Identify which cell holds the provided text, then report its (X, Y) central coordinate. 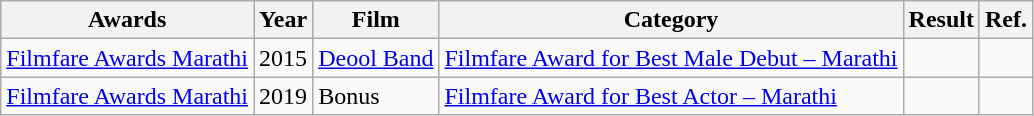
Bonus (376, 96)
Result (941, 20)
Filmfare Award for Best Actor – Marathi (671, 96)
Year (284, 20)
2015 (284, 58)
Awards (128, 20)
Category (671, 20)
2019 (284, 96)
Deool Band (376, 58)
Filmfare Award for Best Male Debut – Marathi (671, 58)
Ref. (1006, 20)
Film (376, 20)
